For the text-containing cell, return its midpoint in [x, y] coordinate format. 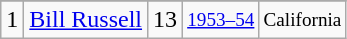
1 [12, 20]
13 [166, 20]
Bill Russell [86, 20]
California [302, 20]
1953–54 [221, 20]
